Locate the cell with the specified text and output its (X, Y) center coordinate. 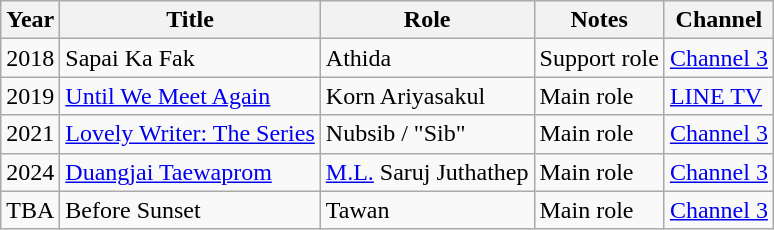
2024 (30, 172)
Support role (599, 58)
2021 (30, 134)
TBA (30, 210)
LINE TV (718, 96)
2019 (30, 96)
Tawan (427, 210)
Sapai Ka Fak (190, 58)
2018 (30, 58)
Lovely Writer: The Series (190, 134)
Title (190, 20)
M.L. Saruj Juthathep (427, 172)
Athida (427, 58)
Notes (599, 20)
Korn Ariyasakul (427, 96)
Until We Meet Again (190, 96)
Before Sunset (190, 210)
Nubsib / "Sib" (427, 134)
Channel (718, 20)
Duangjai Taewaprom (190, 172)
Role (427, 20)
Year (30, 20)
